Provide the (x, y) coordinate of the cell's center where the given text is located.  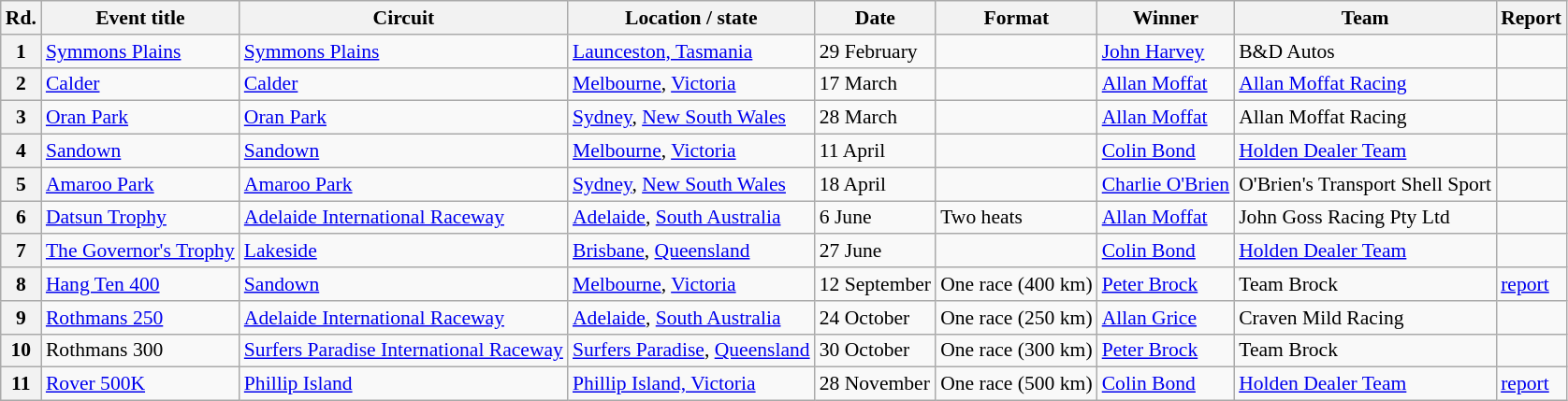
Location / state (691, 18)
9 (21, 318)
1 (21, 51)
Two heats (1016, 218)
3 (21, 118)
11 (21, 384)
2 (21, 84)
4 (21, 151)
12 September (876, 284)
8 (21, 284)
29 February (876, 51)
6 (21, 218)
Datsun Trophy (140, 218)
Circuit (404, 18)
Surfers Paradise, Queensland (691, 351)
11 April (876, 151)
Winner (1166, 18)
28 November (876, 384)
B&D Autos (1365, 51)
Craven Mild Racing (1365, 318)
Surfers Paradise International Raceway (404, 351)
One race (250 km) (1016, 318)
Charlie O'Brien (1166, 184)
10 (21, 351)
Event title (140, 18)
7 (21, 251)
O'Brien's Transport Shell Sport (1365, 184)
John Harvey (1166, 51)
Hang Ten 400 (140, 284)
28 March (876, 118)
One race (500 km) (1016, 384)
Brisbane, Queensland (691, 251)
Rover 500K (140, 384)
Lakeside (404, 251)
One race (300 km) (1016, 351)
Report (1531, 18)
5 (21, 184)
One race (400 km) (1016, 284)
24 October (876, 318)
18 April (876, 184)
The Governor's Trophy (140, 251)
Phillip Island (404, 384)
Rd. (21, 18)
Launceston, Tasmania (691, 51)
Rothmans 300 (140, 351)
17 March (876, 84)
27 June (876, 251)
Phillip Island, Victoria (691, 384)
6 June (876, 218)
Rothmans 250 (140, 318)
Date (876, 18)
Format (1016, 18)
John Goss Racing Pty Ltd (1365, 218)
30 October (876, 351)
Allan Grice (1166, 318)
Team (1365, 18)
